Search for the cell housing the specified text and yield its (X, Y) center coordinate. 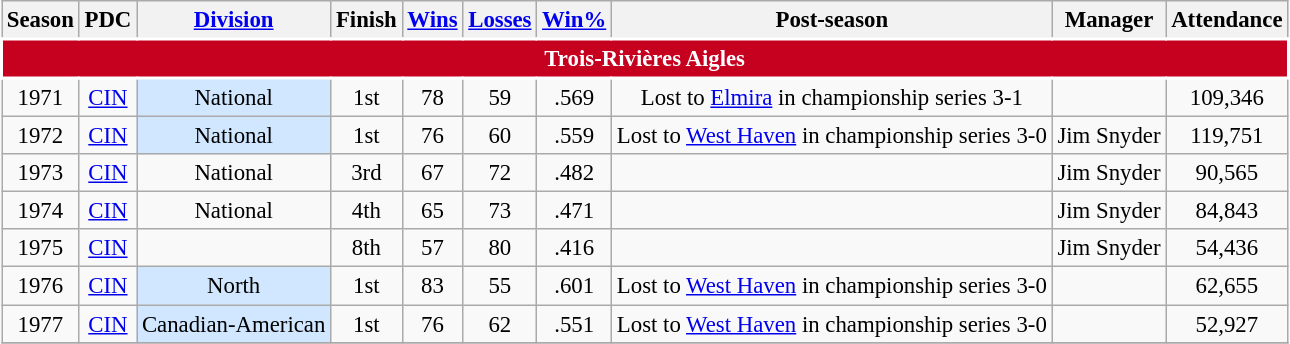
Lost to Elmira in championship series 3-1 (832, 97)
67 (432, 173)
1973 (41, 173)
.551 (574, 324)
Division (234, 20)
North (234, 286)
.482 (574, 173)
PDC (108, 20)
Wins (432, 20)
65 (432, 211)
62,655 (1227, 286)
72 (500, 173)
Win% (574, 20)
.601 (574, 286)
.569 (574, 97)
1977 (41, 324)
73 (500, 211)
8th (366, 249)
.471 (574, 211)
84,843 (1227, 211)
Post-season (832, 20)
Manager (1109, 20)
1972 (41, 136)
Season (41, 20)
57 (432, 249)
Finish (366, 20)
90,565 (1227, 173)
Trois-Rivières Aigles (645, 58)
109,346 (1227, 97)
59 (500, 97)
.559 (574, 136)
Losses (500, 20)
Attendance (1227, 20)
1974 (41, 211)
54,436 (1227, 249)
1976 (41, 286)
78 (432, 97)
3rd (366, 173)
52,927 (1227, 324)
83 (432, 286)
1975 (41, 249)
4th (366, 211)
119,751 (1227, 136)
60 (500, 136)
80 (500, 249)
1971 (41, 97)
55 (500, 286)
62 (500, 324)
.416 (574, 249)
Canadian-American (234, 324)
